Detect which cell encompasses the target text, then output its (X, Y) center coordinate. 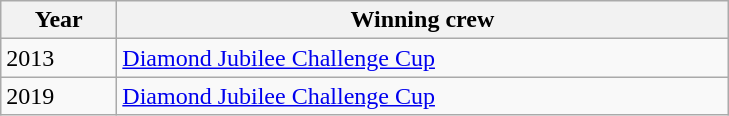
2013 (59, 58)
Year (59, 20)
2019 (59, 96)
Winning crew (422, 20)
